Identify which cell holds the provided text, then report its (X, Y) central coordinate. 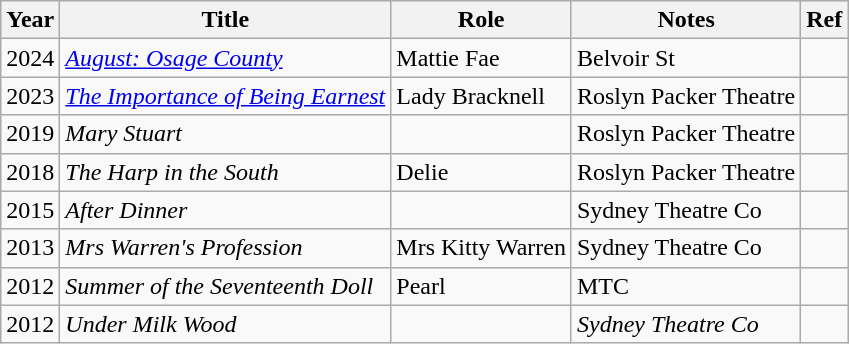
2024 (30, 58)
2018 (30, 172)
2019 (30, 134)
Mrs Warren's Profession (226, 248)
Lady Bracknell (482, 96)
The Harp in the South (226, 172)
MTC (686, 286)
Delie (482, 172)
Mary Stuart (226, 134)
Summer of the Seventeenth Doll (226, 286)
Under Milk Wood (226, 324)
Belvoir St (686, 58)
Pearl (482, 286)
Notes (686, 20)
Ref (824, 20)
Mrs Kitty Warren (482, 248)
Year (30, 20)
Title (226, 20)
2013 (30, 248)
2015 (30, 210)
2023 (30, 96)
Mattie Fae (482, 58)
The Importance of Being Earnest (226, 96)
August: Osage County (226, 58)
Role (482, 20)
After Dinner (226, 210)
